Locate the cell with the specified text and output its (x, y) center coordinate. 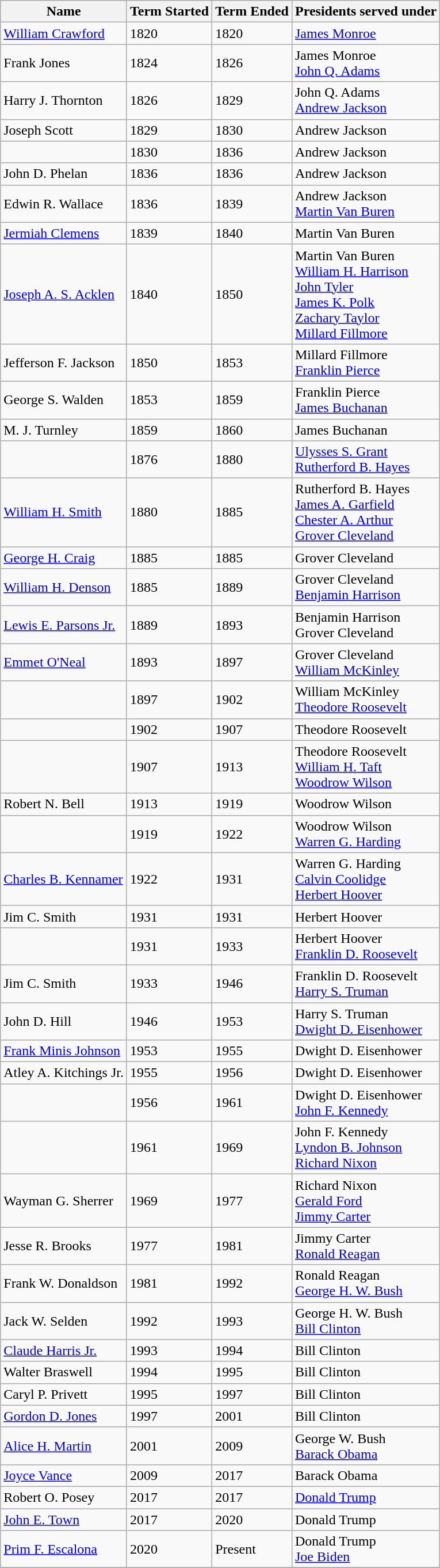
John E. Town (64, 1519)
Alice H. Martin (64, 1446)
John Q. AdamsAndrew Jackson (366, 100)
James MonroeJohn Q. Adams (366, 63)
Claude Harris Jr. (64, 1350)
Frank Jones (64, 63)
Grover Cleveland (366, 558)
Richard NixonGerald FordJimmy Carter (366, 1201)
Barack Obama (366, 1475)
Name (64, 12)
Martin Van BurenWilliam H. HarrisonJohn TylerJames K. PolkZachary TaylorMillard Fillmore (366, 294)
Lewis E. Parsons Jr. (64, 625)
Woodrow WilsonWarren G. Harding (366, 834)
John D. Hill (64, 1021)
Herbert HooverFranklin D. Roosevelt (366, 946)
Charles B. Kennamer (64, 879)
Emmet O'Neal (64, 662)
Harry S. TrumanDwight D. Eisenhower (366, 1021)
Atley A. Kitchings Jr. (64, 1073)
Rutherford B. HayesJames A. GarfieldChester A. ArthurGrover Cleveland (366, 512)
Term Started (169, 12)
Jesse R. Brooks (64, 1246)
Andrew JacksonMartin Van Buren (366, 204)
Franklin D. RooseveltHarry S. Truman (366, 983)
Donald TrumpJoe Biden (366, 1550)
Robert N. Bell (64, 804)
William H. Smith (64, 512)
Robert O. Posey (64, 1497)
M. J. Turnley (64, 430)
George H. Craig (64, 558)
James Monroe (366, 33)
Frank W. Donaldson (64, 1284)
Benjamin HarrisonGrover Cleveland (366, 625)
Theodore RooseveltWilliam H. TaftWoodrow Wilson (366, 767)
Herbert Hoover (366, 916)
George H. W. BushBill Clinton (366, 1320)
Jefferson F. Jackson (64, 363)
George S. Walden (64, 399)
1824 (169, 63)
1860 (252, 430)
William Crawford (64, 33)
Theodore Roosevelt (366, 729)
Edwin R. Wallace (64, 204)
Ronald ReaganGeorge H. W. Bush (366, 1284)
Joseph Scott (64, 130)
Caryl P. Privett (64, 1394)
1876 (169, 459)
Gordon D. Jones (64, 1416)
William H. Denson (64, 587)
Grover ClevelandBenjamin Harrison (366, 587)
Present (252, 1550)
James Buchanan (366, 430)
Presidents served under (366, 12)
Dwight D. EisenhowerJohn F. Kennedy (366, 1103)
Term Ended (252, 12)
Martin Van Buren (366, 233)
Millard FillmoreFranklin Pierce (366, 363)
Prim F. Escalona (64, 1550)
Jack W. Selden (64, 1320)
Frank Minis Johnson (64, 1051)
John F. KennedyLyndon B. JohnsonRichard Nixon (366, 1148)
William McKinleyTheodore Roosevelt (366, 700)
Franklin PierceJames Buchanan (366, 399)
Woodrow Wilson (366, 804)
Ulysses S. GrantRutherford B. Hayes (366, 459)
Jimmy CarterRonald Reagan (366, 1246)
George W. BushBarack Obama (366, 1446)
Wayman G. Sherrer (64, 1201)
Joseph A. S. Acklen (64, 294)
Joyce Vance (64, 1475)
Harry J. Thornton (64, 100)
Jermiah Clemens (64, 233)
Grover ClevelandWilliam McKinley (366, 662)
Walter Braswell (64, 1372)
John D. Phelan (64, 174)
Warren G. HardingCalvin CoolidgeHerbert Hoover (366, 879)
